Pinpoint the cell where the given text exists, returning its [X, Y] midpoint coordinate. 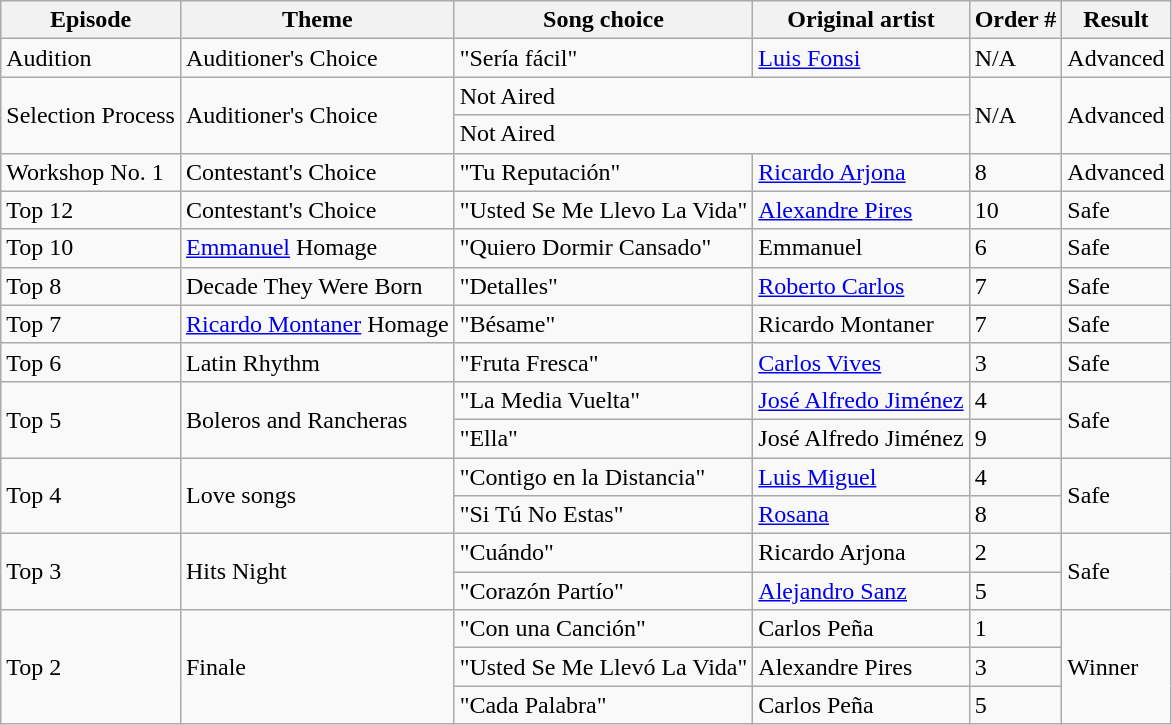
"Corazón Partío" [604, 591]
Top 6 [91, 362]
"Cada Palabra" [604, 705]
Top 2 [91, 667]
"Sería fácil" [604, 58]
Top 12 [91, 210]
"Si Tú No Estas" [604, 515]
"Cuándo" [604, 553]
Luis Fonsi [861, 58]
9 [1016, 438]
Ricardo Montaner [861, 324]
"Quiero Dormir Cansado" [604, 248]
Hits Night [317, 572]
Emmanuel [861, 248]
Roberto Carlos [861, 286]
Top 5 [91, 419]
"Bésame" [604, 324]
Boleros and Rancheras [317, 419]
"Con una Canción" [604, 629]
6 [1016, 248]
Result [1116, 20]
1 [1016, 629]
"Contigo en la Distancia" [604, 477]
Rosana [861, 515]
"Usted Se Me Llevó La Vida" [604, 667]
Song choice [604, 20]
Top 4 [91, 496]
"Detalles" [604, 286]
Episode [91, 20]
Top 10 [91, 248]
Top 3 [91, 572]
Carlos Vives [861, 362]
Finale [317, 667]
Theme [317, 20]
10 [1016, 210]
Decade They Were Born [317, 286]
Audition [91, 58]
Luis Miguel [861, 477]
Latin Rhythm [317, 362]
Emmanuel Homage [317, 248]
Top 8 [91, 286]
Top 7 [91, 324]
"Fruta Fresca" [604, 362]
2 [1016, 553]
Winner [1116, 667]
Alejandro Sanz [861, 591]
"La Media Vuelta" [604, 400]
Selection Process [91, 115]
Original artist [861, 20]
Workshop No. 1 [91, 172]
"Usted Se Me Llevo La Vida" [604, 210]
Order # [1016, 20]
Love songs [317, 496]
"Tu Reputación" [604, 172]
Ricardo Montaner Homage [317, 324]
"Ella" [604, 438]
